Find where the given text appears and provide that cell's center as [X, Y] coordinate. 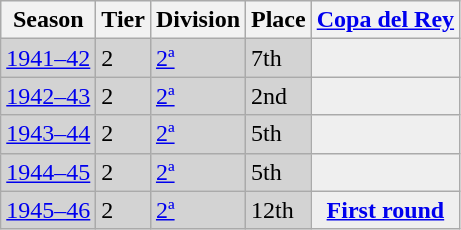
First round [385, 210]
2nd [279, 96]
1941–42 [48, 58]
7th [279, 58]
1944–45 [48, 172]
1945–46 [48, 210]
Place [279, 20]
Copa del Rey [385, 20]
12th [279, 210]
1942–43 [48, 96]
1943–44 [48, 134]
Tier [124, 20]
Season [48, 20]
Division [198, 20]
